Pinpoint the cell where the given text exists, returning its (X, Y) midpoint coordinate. 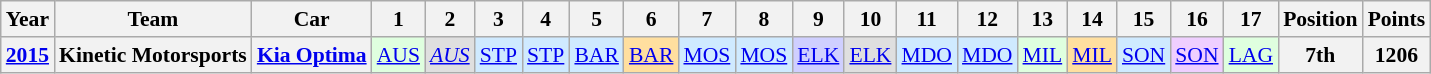
1206 (1397, 55)
2015 (28, 55)
11 (926, 19)
16 (1196, 19)
10 (870, 19)
6 (652, 19)
2 (450, 19)
5 (596, 19)
7 (706, 19)
4 (546, 19)
Position (1320, 19)
Car (312, 19)
17 (1251, 19)
LAG (1251, 55)
Kinetic Motorsports (153, 55)
Points (1397, 19)
12 (988, 19)
9 (818, 19)
7th (1320, 55)
3 (498, 19)
Team (153, 19)
Year (28, 19)
8 (764, 19)
14 (1092, 19)
1 (398, 19)
15 (1144, 19)
Kia Optima (312, 55)
13 (1043, 19)
